Provide the [x, y] coordinate of the cell's center where the given text is located.  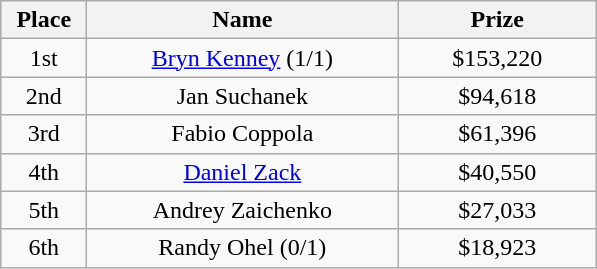
Andrey Zaichenko [242, 210]
Bryn Kenney (1/1) [242, 58]
$18,923 [498, 248]
$153,220 [498, 58]
3rd [44, 134]
Place [44, 20]
Name [242, 20]
6th [44, 248]
1st [44, 58]
5th [44, 210]
Daniel Zack [242, 172]
4th [44, 172]
Randy Ohel (0/1) [242, 248]
$94,618 [498, 96]
2nd [44, 96]
$27,033 [498, 210]
Fabio Coppola [242, 134]
$40,550 [498, 172]
$61,396 [498, 134]
Prize [498, 20]
Jan Suchanek [242, 96]
